Detect which cell encompasses the target text, then output its (X, Y) center coordinate. 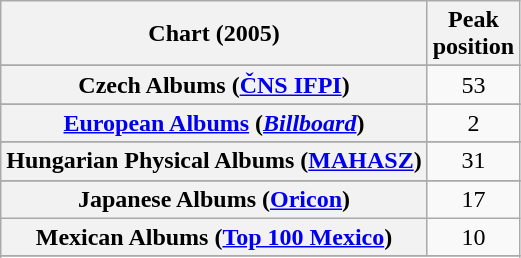
Peakposition (473, 34)
Mexican Albums (Top 100 Mexico) (214, 237)
53 (473, 85)
2 (473, 123)
European Albums (Billboard) (214, 123)
17 (473, 199)
31 (473, 161)
10 (473, 237)
Hungarian Physical Albums (MAHASZ) (214, 161)
Japanese Albums (Oricon) (214, 199)
Czech Albums (ČNS IFPI) (214, 85)
Chart (2005) (214, 34)
